Capture the cell that displays the provided text and extract its [X, Y] central coordinate. 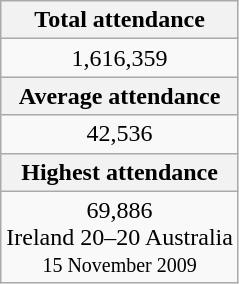
Average attendance [120, 96]
1,616,359 [120, 58]
Total attendance [120, 20]
69,886 Ireland 20–20 Australia 15 November 2009 [120, 237]
42,536 [120, 134]
Highest attendance [120, 172]
